Return [x, y] of the center of cell containing provided text 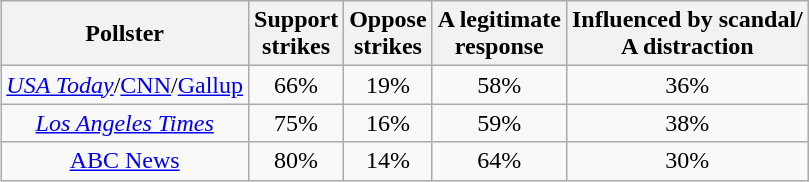
38% [687, 123]
19% [388, 85]
30% [687, 161]
Support strikes [296, 34]
75% [296, 123]
36% [687, 85]
Pollster [125, 34]
58% [499, 85]
14% [388, 161]
USA Today/CNN/Gallup [125, 85]
16% [388, 123]
ABC News [125, 161]
59% [499, 123]
64% [499, 161]
66% [296, 85]
Los Angeles Times [125, 123]
80% [296, 161]
A legitimate response [499, 34]
Influenced by scandal/ A distraction [687, 34]
Oppose strikes [388, 34]
